Return the [X, Y] coordinate for the center point of the cell that contains the specified text.  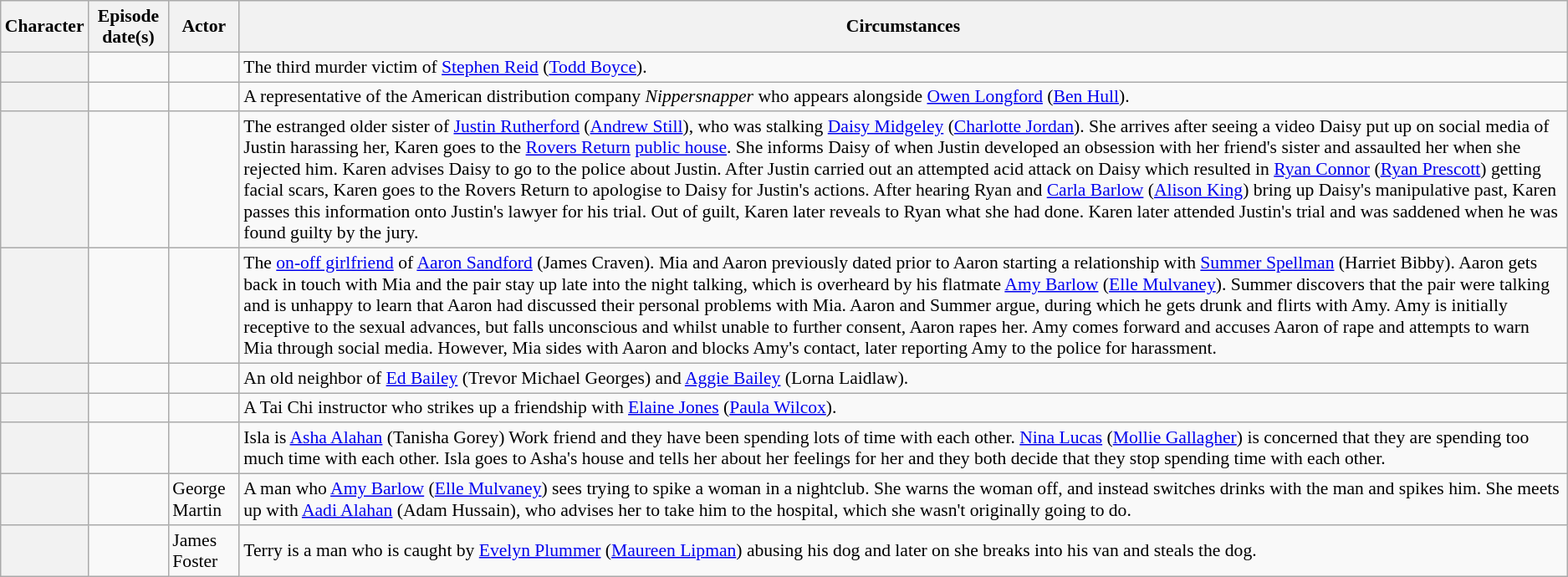
Episode date(s) [129, 27]
James Foster [204, 550]
A representative of the American distribution company Nippersnapper who appears alongside Owen Longford (Ben Hull). [903, 97]
The third murder victim of Stephen Reid (Todd Boyce). [903, 67]
Terry is a man who is caught by Evelyn Plummer (Maureen Lipman) abusing his dog and later on she breaks into his van and steals the dog. [903, 550]
Character [45, 27]
George Martin [204, 500]
Actor [204, 27]
An old neighbor of Ed Bailey (Trevor Michael Georges) and Aggie Bailey (Lorna Laidlaw). [903, 378]
Circumstances [903, 27]
A Tai Chi instructor who strikes up a friendship with Elaine Jones (Paula Wilcox). [903, 408]
